Return [X, Y] of the center of cell containing provided text 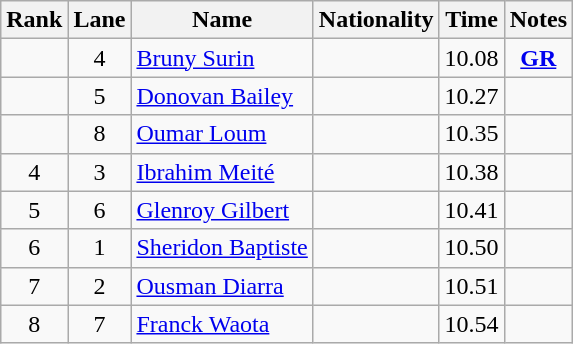
2 [100, 286]
Oumar Loum [222, 134]
Franck Waota [222, 324]
10.41 [472, 210]
Ibrahim Meité [222, 172]
Lane [100, 20]
Ousman Diarra [222, 286]
Notes [538, 20]
10.50 [472, 248]
10.51 [472, 286]
3 [100, 172]
Name [222, 20]
Rank [34, 20]
10.54 [472, 324]
10.27 [472, 96]
GR [538, 58]
Time [472, 20]
Donovan Bailey [222, 96]
10.08 [472, 58]
Nationality [376, 20]
10.38 [472, 172]
10.35 [472, 134]
Bruny Surin [222, 58]
1 [100, 248]
Glenroy Gilbert [222, 210]
Sheridon Baptiste [222, 248]
